Return the [X, Y] coordinate for the center point of the cell that contains the specified text.  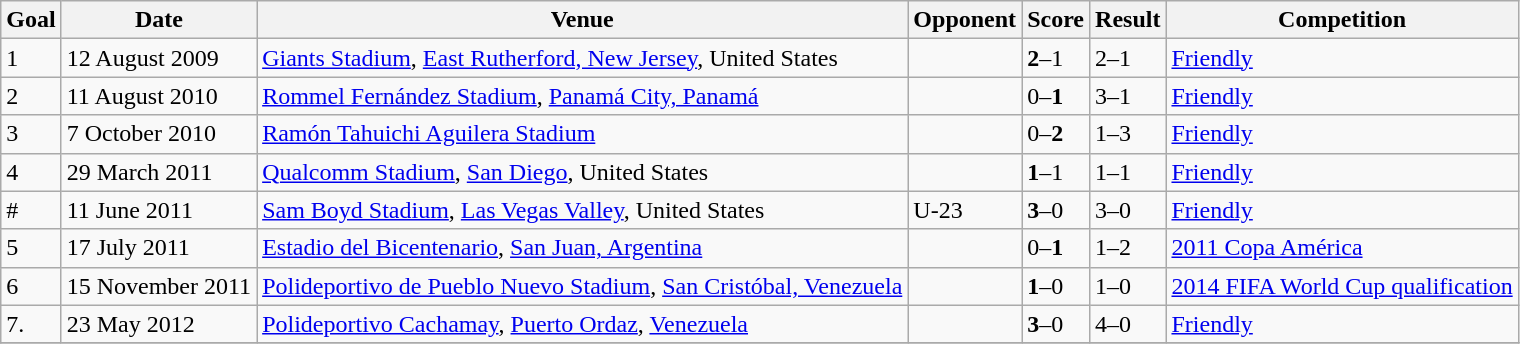
Ramón Tahuichi Aguilera Stadium [582, 134]
Qualcomm Stadium, San Diego, United States [582, 172]
2 [31, 96]
# [31, 210]
0–2 [1056, 134]
Estadio del Bicentenario, San Juan, Argentina [582, 248]
2011 Copa América [1342, 248]
Date [158, 20]
4 [31, 172]
3–1 [1128, 96]
Score [1056, 20]
17 July 2011 [158, 248]
3 [31, 134]
7 October 2010 [158, 134]
5 [31, 248]
6 [31, 286]
4–0 [1128, 324]
1 [31, 58]
7. [31, 324]
Polideportivo Cachamay, Puerto Ordaz, Venezuela [582, 324]
23 May 2012 [158, 324]
11 August 2010 [158, 96]
Opponent [965, 20]
Rommel Fernández Stadium, Panamá City, Panamá [582, 96]
U-23 [965, 210]
1–3 [1128, 134]
15 November 2011 [158, 286]
1–2 [1128, 248]
Result [1128, 20]
29 March 2011 [158, 172]
Polideportivo de Pueblo Nuevo Stadium, San Cristóbal, Venezuela [582, 286]
Goal [31, 20]
12 August 2009 [158, 58]
Giants Stadium, East Rutherford, New Jersey, United States [582, 58]
Competition [1342, 20]
Sam Boyd Stadium, Las Vegas Valley, United States [582, 210]
11 June 2011 [158, 210]
Venue [582, 20]
2014 FIFA World Cup qualification [1342, 286]
